From the cell containing the given text, extract its center point as [X, Y] coordinate. 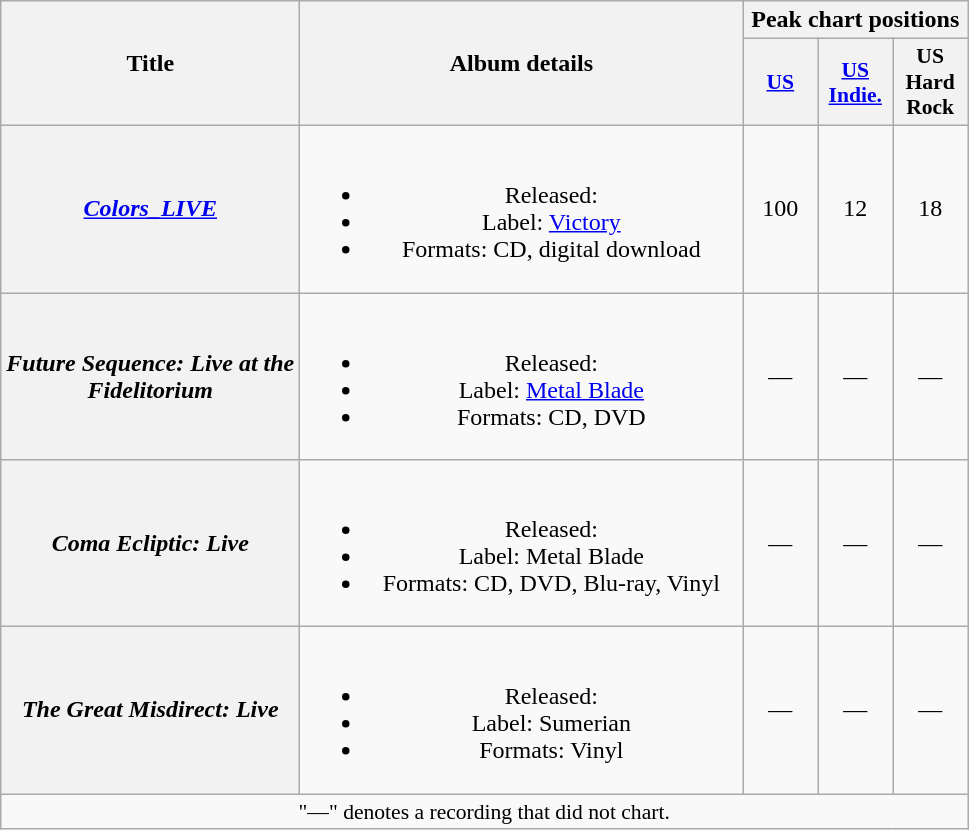
Released: Label: SumerianFormats: Vinyl [522, 710]
The Great Misdirect: Live [150, 710]
Released: Label: VictoryFormats: CD, digital download [522, 208]
18 [930, 208]
Coma Ecliptic: Live [150, 544]
Colors_LIVE [150, 208]
USHard Rock [930, 82]
12 [856, 208]
USIndie. [856, 82]
Future Sequence: Live at the Fidelitorium [150, 376]
Released: Label: Metal BladeFormats: CD, DVD [522, 376]
Released: Label: Metal BladeFormats: CD, DVD, Blu-ray, Vinyl [522, 544]
Title [150, 64]
"—" denotes a recording that did not chart. [484, 812]
Album details [522, 64]
100 [780, 208]
Peak chart positions [856, 20]
US [780, 82]
